Pinpoint the cell where the given text exists, returning its [x, y] midpoint coordinate. 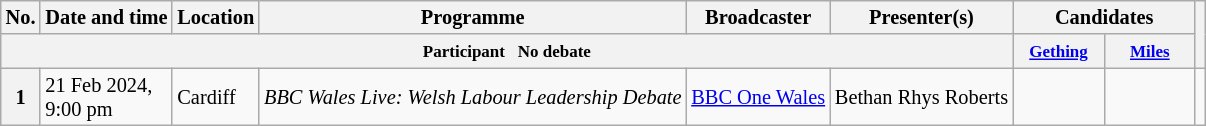
Presenter(s) [922, 17]
Miles [1150, 51]
BBC Wales Live: Welsh Labour Leadership Debate [472, 97]
BBC One Wales [758, 97]
21 Feb 2024,9:00 pm [106, 97]
Candidates [1104, 17]
Broadcaster [758, 17]
1 [21, 97]
Programme [472, 17]
Date and time [106, 17]
Participant No debate [507, 51]
Location [216, 17]
Cardiff [216, 97]
No. [21, 17]
Gething [1058, 51]
Bethan Rhys Roberts [922, 97]
